Extract the [X, Y] coordinate from the center of the cell holding the provided text.  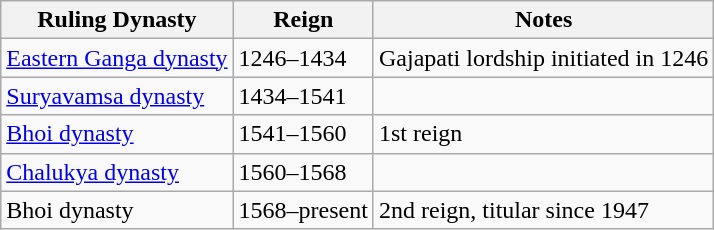
1568–present [303, 210]
2nd reign, titular since 1947 [543, 210]
Reign [303, 20]
1434–1541 [303, 96]
Ruling Dynasty [117, 20]
1246–1434 [303, 58]
Notes [543, 20]
1541–1560 [303, 134]
Eastern Ganga dynasty [117, 58]
1st reign [543, 134]
Suryavamsa dynasty [117, 96]
Gajapati lordship initiated in 1246 [543, 58]
Chalukya dynasty [117, 172]
1560–1568 [303, 172]
